Return (X, Y) of the center of cell containing provided text 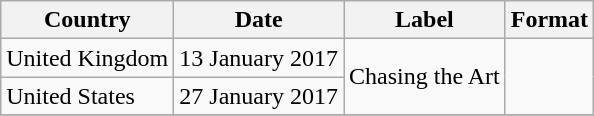
27 January 2017 (259, 96)
United States (88, 96)
Format (549, 20)
Date (259, 20)
United Kingdom (88, 58)
13 January 2017 (259, 58)
Country (88, 20)
Label (425, 20)
Chasing the Art (425, 77)
